Capture the cell that displays the provided text and extract its [X, Y] central coordinate. 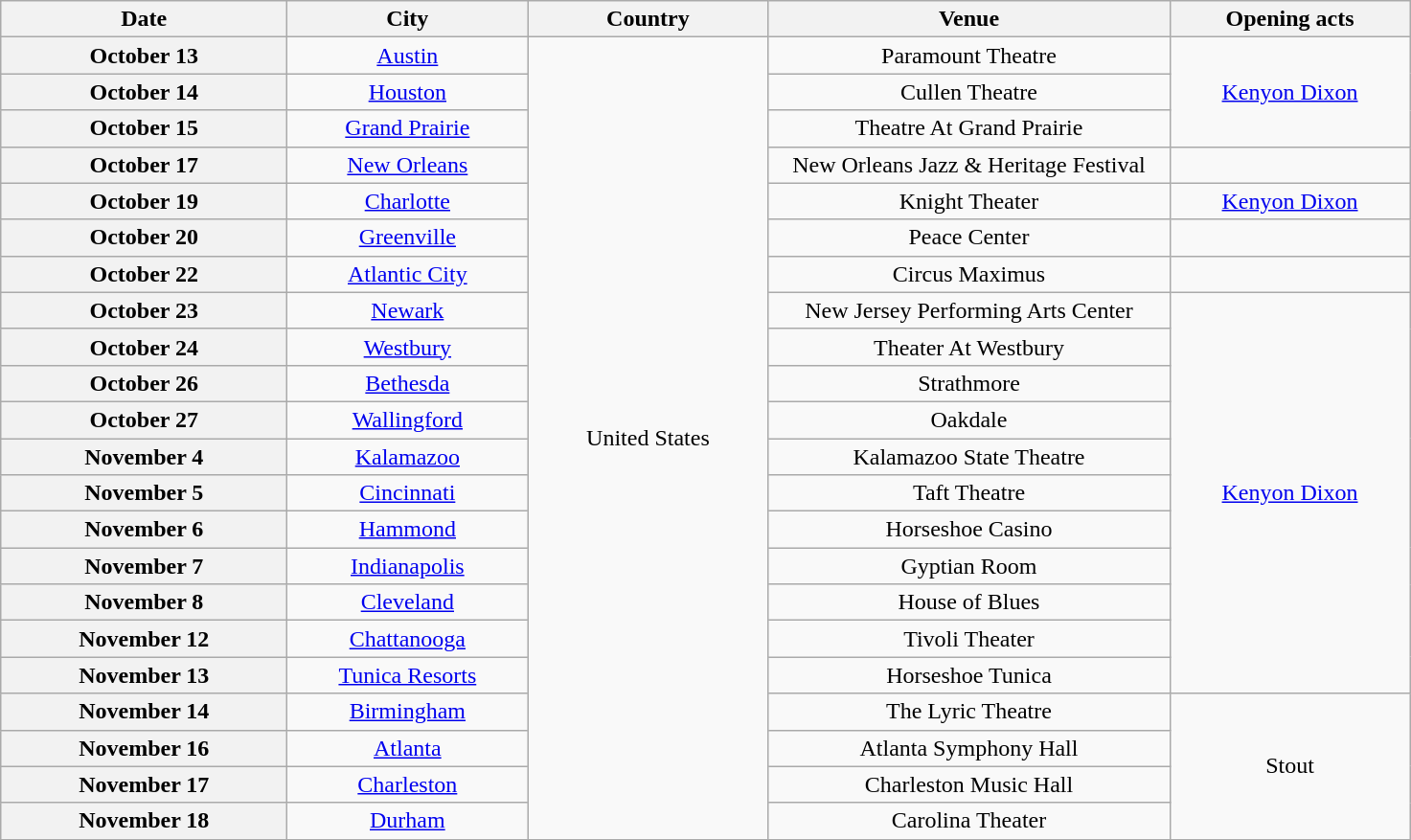
October 23 [144, 310]
October 17 [144, 165]
Kalamazoo State Theatre [969, 457]
November 13 [144, 675]
Gyptian Room [969, 566]
Grand Prairie [408, 128]
Theatre At Grand Prairie [969, 128]
Horseshoe Tunica [969, 675]
New Orleans Jazz & Heritage Festival [969, 165]
November 8 [144, 602]
Tivoli Theater [969, 639]
Newark [408, 310]
Strathmore [969, 383]
Venue [969, 19]
November 4 [144, 457]
Circus Maximus [969, 274]
Horseshoe Casino [969, 530]
November 17 [144, 784]
House of Blues [969, 602]
Peace Center [969, 238]
October 14 [144, 92]
Durham [408, 821]
Carolina Theater [969, 821]
United States [648, 439]
Atlanta Symphony Hall [969, 748]
New Orleans [408, 165]
October 15 [144, 128]
Chattanooga [408, 639]
Charleston Music Hall [969, 784]
Date [144, 19]
Wallingford [408, 420]
Greenville [408, 238]
New Jersey Performing Arts Center [969, 310]
Oakdale [969, 420]
Indianapolis [408, 566]
Cullen Theatre [969, 92]
Paramount Theatre [969, 56]
October 19 [144, 201]
The Lyric Theatre [969, 712]
November 5 [144, 493]
November 6 [144, 530]
Charlotte [408, 201]
Charleston [408, 784]
Bethesda [408, 383]
October 27 [144, 420]
November 7 [144, 566]
Atlantic City [408, 274]
Taft Theatre [969, 493]
City [408, 19]
Cincinnati [408, 493]
November 18 [144, 821]
October 24 [144, 347]
November 16 [144, 748]
October 26 [144, 383]
Stout [1289, 766]
November 14 [144, 712]
Birmingham [408, 712]
Tunica Resorts [408, 675]
November 12 [144, 639]
Theater At Westbury [969, 347]
October 22 [144, 274]
Austin [408, 56]
Opening acts [1289, 19]
October 20 [144, 238]
Knight Theater [969, 201]
Hammond [408, 530]
Houston [408, 92]
Kalamazoo [408, 457]
Country [648, 19]
October 13 [144, 56]
Atlanta [408, 748]
Cleveland [408, 602]
Westbury [408, 347]
